Find where the given text appears and provide that cell's center as (X, Y) coordinate. 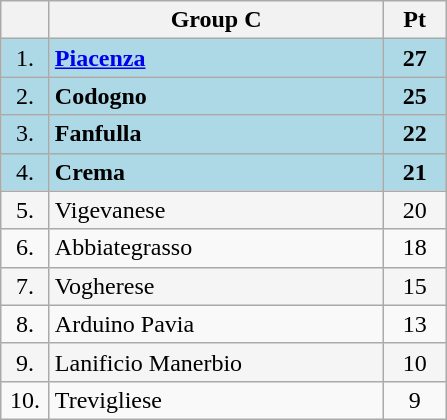
Crema (216, 172)
10 (415, 362)
22 (415, 134)
4. (26, 172)
27 (415, 58)
15 (415, 286)
Arduino Pavia (216, 324)
2. (26, 96)
9 (415, 400)
Group C (216, 20)
Vigevanese (216, 210)
Abbiategrasso (216, 248)
Vogherese (216, 286)
Lanificio Manerbio (216, 362)
Fanfulla (216, 134)
7. (26, 286)
6. (26, 248)
8. (26, 324)
3. (26, 134)
Codogno (216, 96)
5. (26, 210)
1. (26, 58)
13 (415, 324)
Trevigliese (216, 400)
9. (26, 362)
20 (415, 210)
Pt (415, 20)
Piacenza (216, 58)
21 (415, 172)
25 (415, 96)
18 (415, 248)
10. (26, 400)
